Extract the [X, Y] coordinate from the center of the cell holding the provided text.  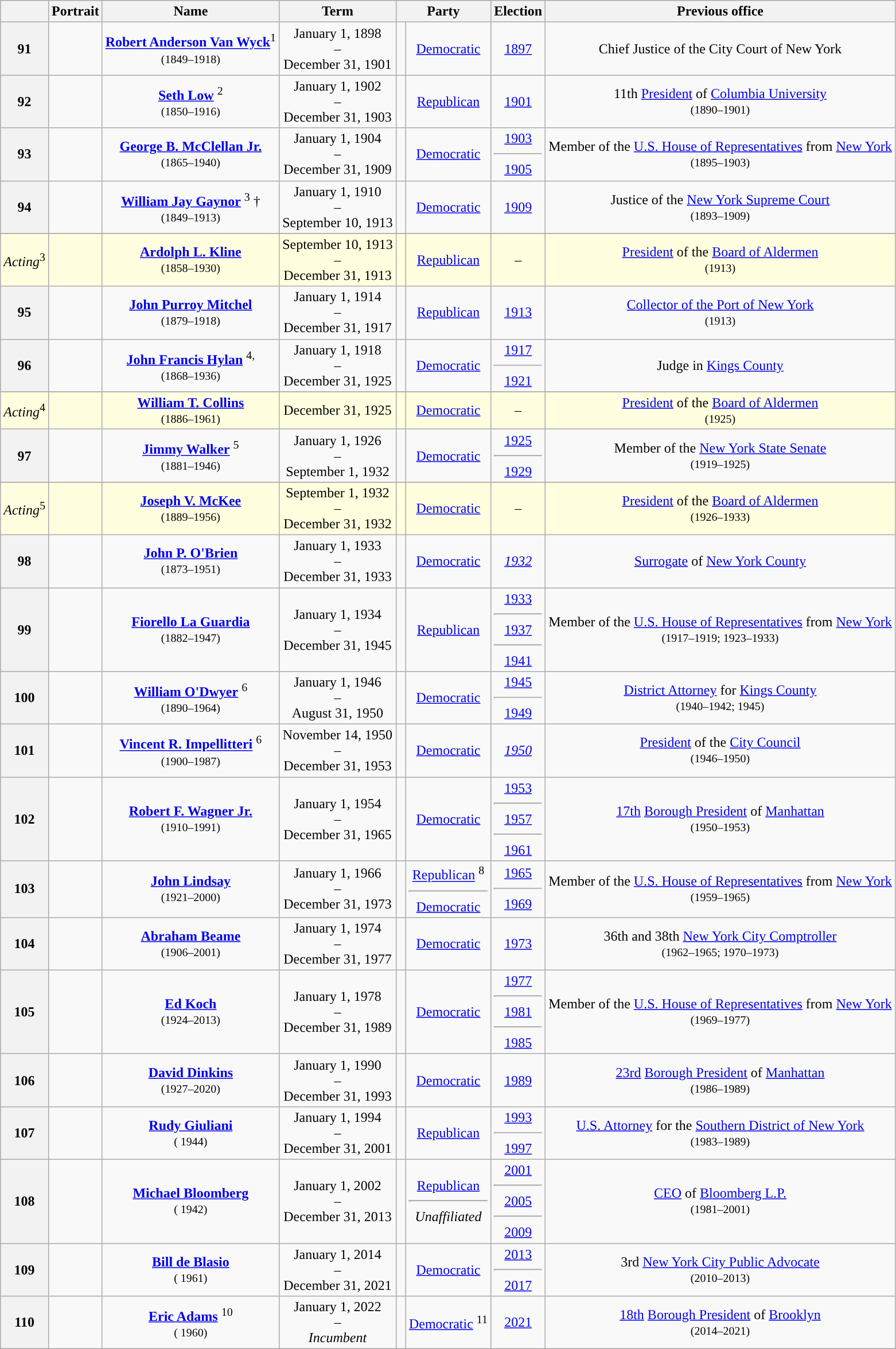
94 [25, 207]
17th Borough President of Manhattan(1950–1953) [720, 819]
92 [25, 102]
108 [25, 1202]
Portrait [75, 11]
November 14, 1950 –December 31, 1953 [338, 751]
1897 [519, 49]
95 [25, 313]
Judge in Kings County [720, 365]
Ardolph L. Kline(1858–1930) [190, 260]
Chief Justice of the City Court of New York [720, 49]
President of the City Council(1946–1950) [720, 751]
January 1, 2022–Incumbent [338, 1323]
January 1, 1966–December 31, 1973 [338, 889]
Abraham Beame(1906–2001) [190, 943]
President of the Board of Aldermen(1926–1933) [720, 508]
19451949 [519, 698]
John Francis Hylan 4,(1868–1936) [190, 365]
January 1, 1990–December 31, 1993 [338, 1080]
36th and 38th New York City Comptroller(1962–1965; 1970–1973) [720, 943]
Justice of the New York Supreme Court(1893–1909) [720, 207]
Surrogate of New York County [720, 561]
Robert F. Wagner Jr.(1910–1991) [190, 819]
195319571961 [519, 819]
January 1, 1974–December 31, 1977 [338, 943]
September 10, 1913 –December 31, 1913 [338, 260]
Term [338, 11]
193319371941 [519, 629]
Republican Unaffiliated [448, 1202]
U.S. Attorney for the Southern District of New York(1983–1989) [720, 1133]
Acting3 [25, 260]
1973 [519, 943]
23rd Borough President of Manhattan(1986–1989) [720, 1080]
Previous office [720, 11]
Name [190, 11]
David Dinkins(1927–2020) [190, 1080]
Member of the U.S. House of Representatives from New York(1969–1977) [720, 1012]
January 1, 1904–December 31, 1909 [338, 154]
January 1, 1898–December 31, 1901 [338, 49]
January 1, 1994–December 31, 2001 [338, 1133]
Seth Low 2(1850–1916) [190, 102]
Collector of the Port of New York(1913) [720, 313]
January 1, 2002–December 31, 2013 [338, 1202]
197719811985 [519, 1012]
19651969 [519, 889]
20132017 [519, 1270]
1913 [519, 313]
January 1, 1934– December 31, 1945 [338, 629]
George B. McClellan Jr.(1865–1940) [190, 154]
Michael Bloomberg( 1942) [190, 1202]
1932 [519, 561]
Jimmy Walker 5(1881–1946) [190, 455]
Democratic 11 [448, 1323]
William O'Dwyer 6(1890–1964) [190, 698]
1950 [519, 751]
Joseph V. McKee(1889–1956) [190, 508]
Member of the New York State Senate(1919–1925) [720, 455]
19171921 [519, 365]
January 1, 1954–December 31, 1965 [338, 819]
Rudy Giuliani( 1944) [190, 1133]
William T. Collins(1886–1961) [190, 411]
Republican 8Democratic [448, 889]
John Purroy Mitchel(1879–1918) [190, 313]
January 1, 1918–December 31, 1925 [338, 365]
Fiorello La Guardia(1882–1947) [190, 629]
11th President of Columbia University(1890–1901) [720, 102]
January 1, 2014–December 31, 2021 [338, 1270]
91 [25, 49]
200120052009 [519, 1202]
President of the Board of Aldermen(1913) [720, 260]
President of the Board of Aldermen(1925) [720, 411]
18th Borough President of Brooklyn (2014–2021) [720, 1323]
January 1, 1910–September 10, 1913 [338, 207]
3rd New York City Public Advocate(2010–2013) [720, 1270]
Bill de Blasio( 1961) [190, 1270]
Ed Koch(1924–2013) [190, 1012]
January 1, 1902–December 31, 1903 [338, 102]
19251929 [519, 455]
103 [25, 889]
Acting4 [25, 411]
100 [25, 698]
District Attorney for Kings County(1940–1942; 1945) [720, 698]
1989 [519, 1080]
107 [25, 1133]
Robert Anderson Van Wyck1(1849–1918) [190, 49]
January 1, 1914–December 31, 1917 [338, 313]
CEO of Bloomberg L.P.(1981–2001) [720, 1202]
93 [25, 154]
Vincent R. Impellitteri 6(1900–1987) [190, 751]
109 [25, 1270]
105 [25, 1012]
104 [25, 943]
19931997 [519, 1133]
William Jay Gaynor 3 †(1849–1913) [190, 207]
19031905 [519, 154]
January 1, 1978–December 31, 1989 [338, 1012]
2021 [519, 1323]
Member of the U.S. House of Representatives from New York(1895–1903) [720, 154]
Member of the U.S. House of Representatives from New York(1917–1919; 1923–1933) [720, 629]
Member of the U.S. House of Representatives from New York(1959–1965) [720, 889]
January 1, 1933–December 31, 1933 [338, 561]
January 1, 1946–August 31, 1950 [338, 698]
Party [443, 11]
December 31, 1925 [338, 411]
96 [25, 365]
John Lindsay(1921–2000) [190, 889]
99 [25, 629]
September 1, 1932 –December 31, 1932 [338, 508]
106 [25, 1080]
110 [25, 1323]
Eric Adams 10( 1960) [190, 1323]
98 [25, 561]
John P. O'Brien(1873–1951) [190, 561]
Election [519, 11]
97 [25, 455]
Acting5 [25, 508]
101 [25, 751]
1909 [519, 207]
January 1, 1926–September 1, 1932 [338, 455]
1901 [519, 102]
102 [25, 819]
